For the text-containing cell, return its midpoint in [x, y] coordinate format. 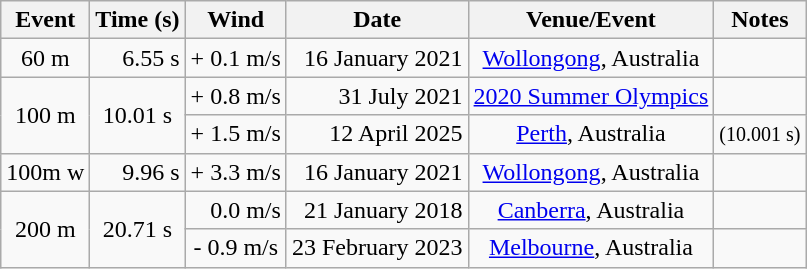
Venue/Event [591, 20]
- 0.9 m/s [236, 248]
+ 0.8 m/s [236, 96]
21 January 2018 [377, 210]
Canberra, Australia [591, 210]
100m w [46, 172]
Notes [760, 20]
Time (s) [138, 20]
60 m [46, 58]
31 July 2021 [377, 96]
6.55 s [138, 58]
200 m [46, 229]
Wind [236, 20]
2020 Summer Olympics [591, 96]
Melbourne, Australia [591, 248]
23 February 2023 [377, 248]
0.0 m/s [236, 210]
100 m [46, 115]
12 April 2025 [377, 134]
9.96 s [138, 172]
Perth, Australia [591, 134]
+ 1.5 m/s [236, 134]
Event [46, 20]
10.01 s [138, 115]
(10.001 s) [760, 134]
20.71 s [138, 229]
+ 0.1 m/s [236, 58]
+ 3.3 m/s [236, 172]
Date [377, 20]
